Detect which cell encompasses the target text, then output its [X, Y] center coordinate. 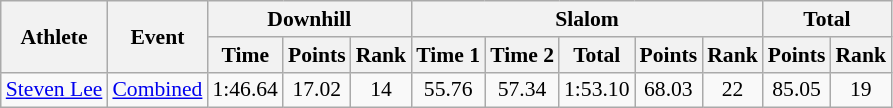
1:46.64 [244, 90]
22 [732, 90]
Time [244, 55]
17.02 [317, 90]
14 [382, 90]
68.03 [668, 90]
1:53.10 [596, 90]
57.34 [522, 90]
19 [860, 90]
Time 1 [448, 55]
Athlete [54, 36]
Downhill [309, 19]
55.76 [448, 90]
Slalom [587, 19]
85.05 [797, 90]
Event [157, 36]
Time 2 [522, 55]
Combined [157, 90]
Steven Lee [54, 90]
